Scan for the cell matching the given text and deliver its (x, y) coordinate at center. 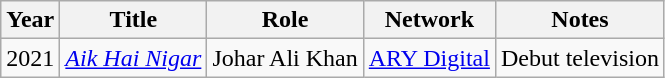
Role (285, 20)
Year (30, 20)
2021 (30, 58)
Network (429, 20)
Title (134, 20)
Johar Ali Khan (285, 58)
Aik Hai Nigar (134, 58)
Debut television (580, 58)
Notes (580, 20)
ARY Digital (429, 58)
